Search for the cell housing the specified text and yield its [X, Y] center coordinate. 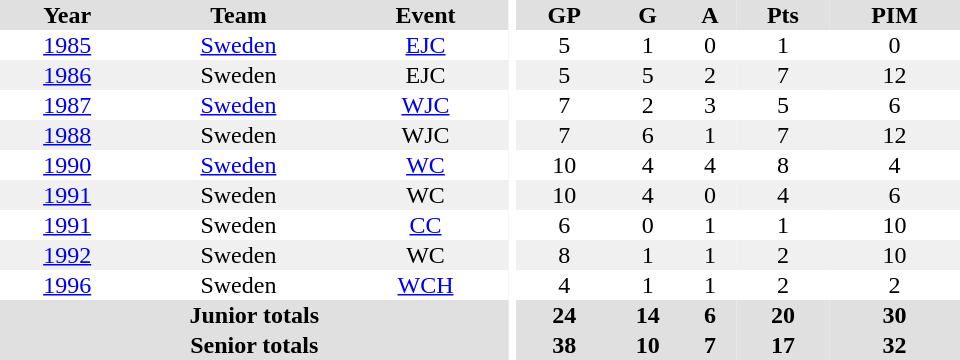
20 [783, 315]
1988 [67, 135]
Event [425, 15]
Junior totals [254, 315]
1990 [67, 165]
3 [710, 105]
14 [648, 315]
Year [67, 15]
Pts [783, 15]
1996 [67, 285]
Senior totals [254, 345]
A [710, 15]
1986 [67, 75]
G [648, 15]
WCH [425, 285]
17 [783, 345]
32 [894, 345]
30 [894, 315]
GP [564, 15]
1987 [67, 105]
24 [564, 315]
CC [425, 225]
1985 [67, 45]
38 [564, 345]
PIM [894, 15]
Team [238, 15]
1992 [67, 255]
